Provide the [x, y] coordinate of the cell's center where the given text is located.  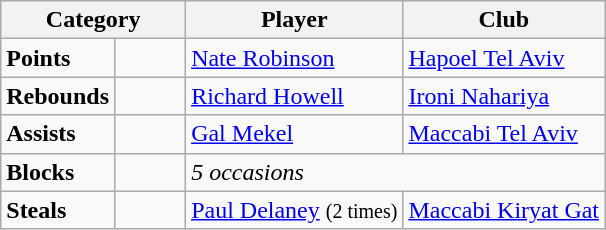
Steals [58, 210]
Ironi Nahariya [504, 96]
Gal Mekel [294, 134]
Blocks [58, 172]
Club [504, 20]
Points [58, 58]
Category [94, 20]
Rebounds [58, 96]
Maccabi Kiryat Gat [504, 210]
5 occasions [396, 172]
Nate Robinson [294, 58]
Paul Delaney (2 times) [294, 210]
Assists [58, 134]
Hapoel Tel Aviv [504, 58]
Richard Howell [294, 96]
Player [294, 20]
Maccabi Tel Aviv [504, 134]
